Find where the given text appears and provide that cell's center as (X, Y) coordinate. 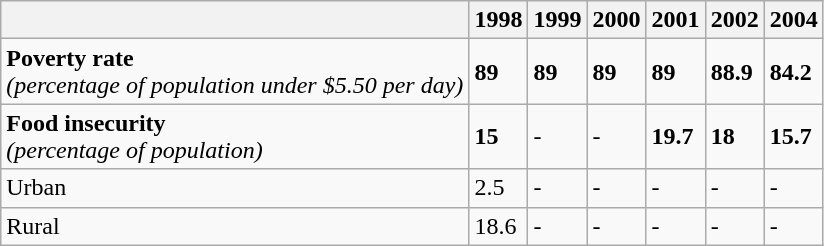
84.2 (794, 72)
1998 (498, 20)
19.7 (676, 136)
Poverty rate(percentage of population under $5.50 per day) (235, 72)
Rural (235, 226)
2001 (676, 20)
1999 (558, 20)
Urban (235, 188)
18 (734, 136)
15.7 (794, 136)
2.5 (498, 188)
2002 (734, 20)
Food insecurity(percentage of population) (235, 136)
2004 (794, 20)
88.9 (734, 72)
15 (498, 136)
2000 (616, 20)
18.6 (498, 226)
